Extract the [X, Y] coordinate from the center of the cell holding the provided text.  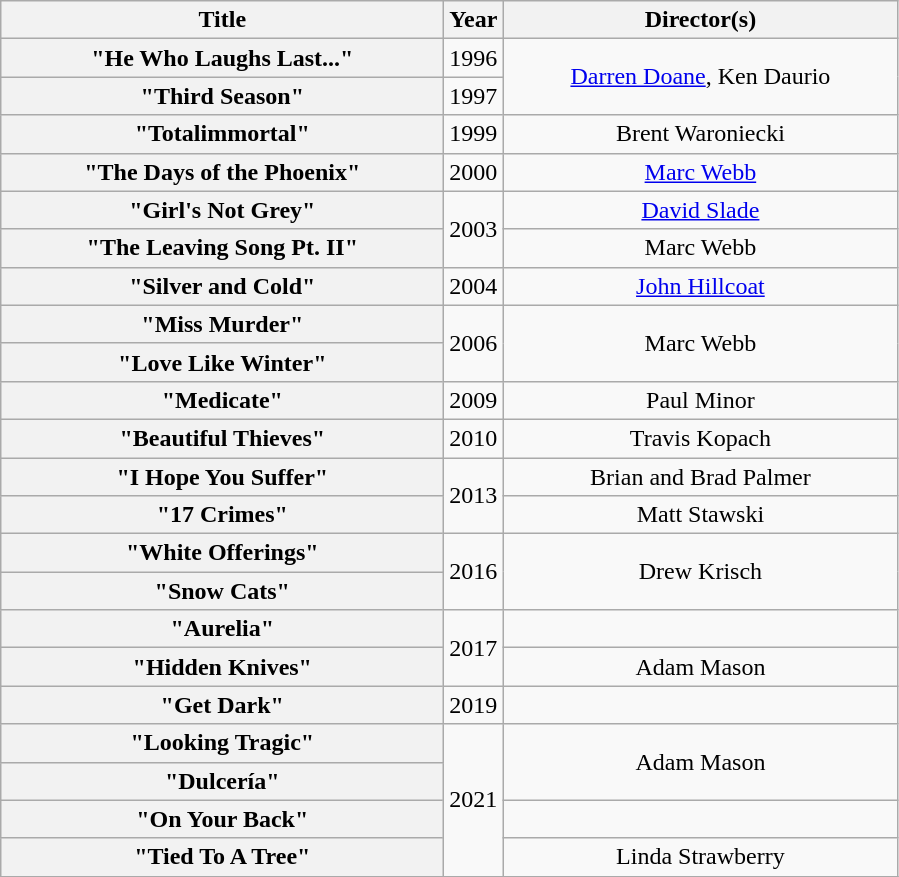
"17 Crimes" [222, 515]
Director(s) [700, 20]
Travis Kopach [700, 438]
2013 [474, 496]
2009 [474, 400]
2000 [474, 172]
"Third Season" [222, 96]
"On Your Back" [222, 819]
1999 [474, 134]
"Silver and Cold" [222, 286]
2006 [474, 343]
"Hidden Knives" [222, 667]
2017 [474, 648]
2021 [474, 800]
John Hillcoat [700, 286]
2004 [474, 286]
"Looking Tragic" [222, 743]
Year [474, 20]
2019 [474, 705]
2016 [474, 572]
"The Days of the Phoenix" [222, 172]
"Get Dark" [222, 705]
1997 [474, 96]
"White Offerings" [222, 553]
"Tied To A Tree" [222, 857]
"Dulcería" [222, 781]
David Slade [700, 210]
Drew Krisch [700, 572]
"I Hope You Suffer" [222, 477]
"Love Like Winter" [222, 362]
"Miss Murder" [222, 324]
Paul Minor [700, 400]
Brian and Brad Palmer [700, 477]
"Snow Cats" [222, 591]
Matt Stawski [700, 515]
"Girl's Not Grey" [222, 210]
"The Leaving Song Pt. II" [222, 248]
"He Who Laughs Last..." [222, 58]
2003 [474, 229]
Linda Strawberry [700, 857]
1996 [474, 58]
"Medicate" [222, 400]
Title [222, 20]
"Aurelia" [222, 629]
"Beautiful Thieves" [222, 438]
Darren Doane, Ken Daurio [700, 77]
2010 [474, 438]
"Totalimmortal" [222, 134]
Brent Waroniecki [700, 134]
